Output the (x, y) coordinate of the center of the cell containing the given text.  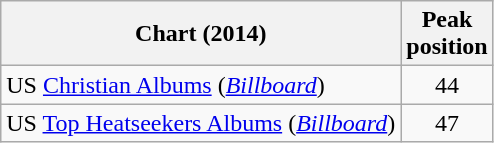
Peakposition (447, 34)
44 (447, 85)
Chart (2014) (201, 34)
US Christian Albums (Billboard) (201, 85)
US Top Heatseekers Albums (Billboard) (201, 123)
47 (447, 123)
